Find where the given text appears and provide that cell's center as (x, y) coordinate. 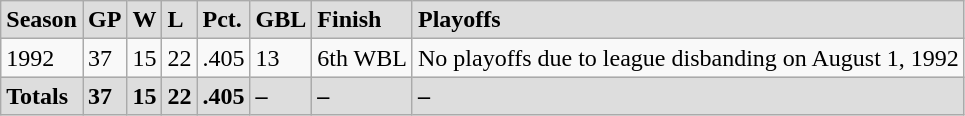
GBL (281, 20)
Playoffs (688, 20)
GP (104, 20)
No playoffs due to league disbanding on August 1, 1992 (688, 58)
Totals (42, 96)
6th WBL (362, 58)
1992 (42, 58)
13 (281, 58)
Pct. (224, 20)
Finish (362, 20)
Season (42, 20)
L (180, 20)
W (144, 20)
